Identify which cell holds the provided text, then report its [x, y] central coordinate. 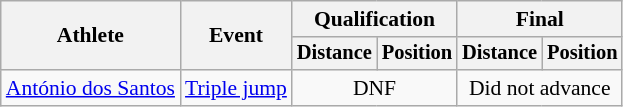
Event [236, 36]
Triple jump [236, 88]
Qualification [374, 19]
Did not advance [540, 88]
DNF [374, 88]
Athlete [90, 36]
António dos Santos [90, 88]
Final [540, 19]
